Find where the given text appears and provide that cell's center as [X, Y] coordinate. 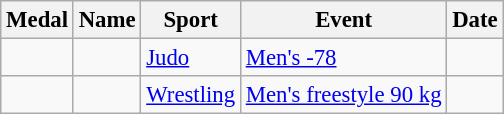
Event [343, 20]
Sport [191, 20]
Medal [38, 20]
Name [107, 20]
Men's freestyle 90 kg [343, 95]
Judo [191, 58]
Date [475, 20]
Wrestling [191, 95]
Men's -78 [343, 58]
